Pinpoint the cell where the given text exists, returning its [x, y] midpoint coordinate. 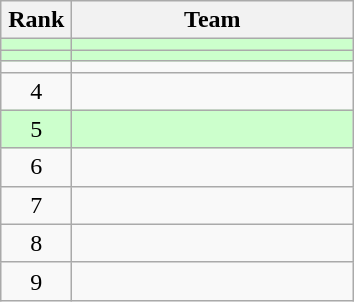
Team [212, 20]
5 [36, 129]
4 [36, 91]
6 [36, 167]
8 [36, 243]
7 [36, 205]
9 [36, 281]
Rank [36, 20]
